Return the (X, Y) coordinate for the center point of the cell that contains the specified text.  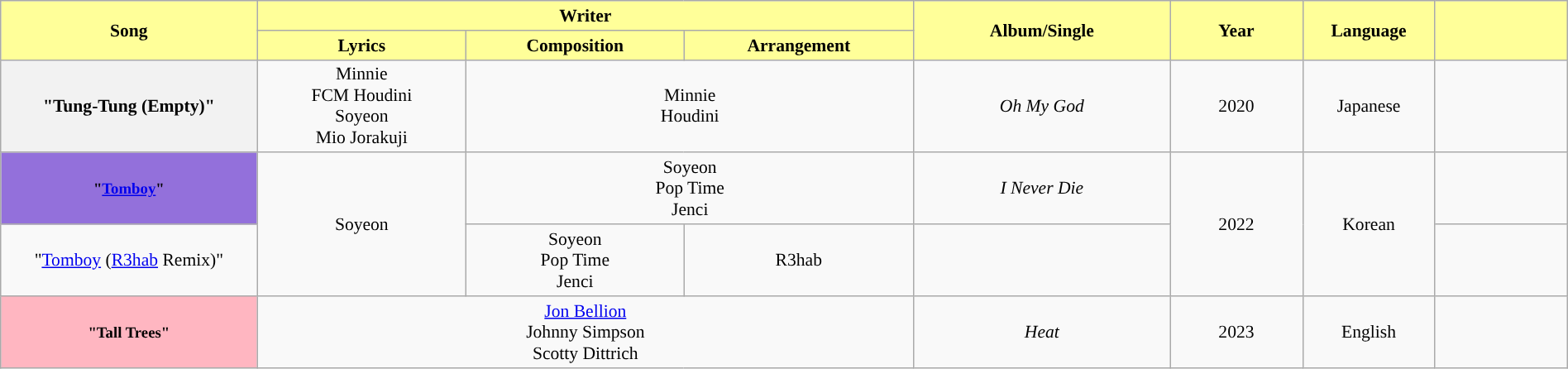
2020 (1236, 106)
MinnieHoudini (690, 106)
Lyrics (362, 45)
"Tung-Tung (Empty)" (129, 106)
MinnieFCM HoudiniSoyeonMio Jorakuji (362, 106)
Writer (586, 16)
"Tomboy" (129, 189)
Song (129, 30)
2023 (1236, 331)
"Tall Trees" (129, 331)
Language (1369, 30)
I Never Die (1042, 189)
Japanese (1369, 106)
Jon Bellion Johnny Simpson Scotty Dittrich (586, 331)
Year (1236, 30)
Soyeon (362, 223)
R3hab (799, 260)
Album/Single (1042, 30)
Composition (576, 45)
Oh My God (1042, 106)
English (1369, 331)
Korean (1369, 223)
Arrangement (799, 45)
2022 (1236, 223)
"Tomboy (R3hab Remix)" (129, 260)
Heat (1042, 331)
